Find where the given text appears and provide that cell's center as [x, y] coordinate. 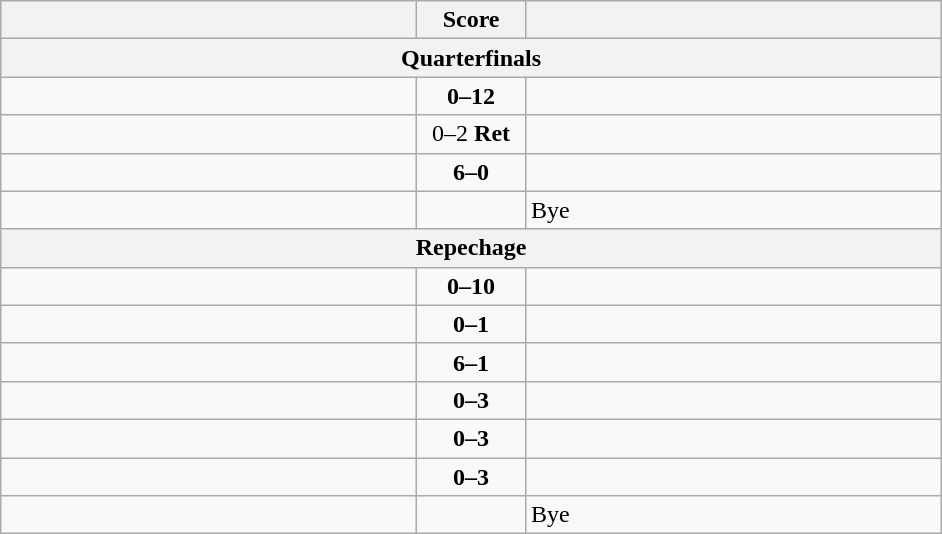
0–1 [472, 324]
0–12 [472, 96]
Score [472, 20]
6–1 [472, 362]
6–0 [472, 172]
0–10 [472, 286]
0–2 Ret [472, 134]
Repechage [472, 248]
Quarterfinals [472, 58]
